Search for the cell housing the specified text and yield its (x, y) center coordinate. 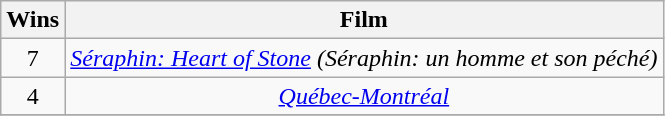
Wins (33, 20)
Québec-Montréal (364, 96)
7 (33, 58)
Séraphin: Heart of Stone (Séraphin: un homme et son péché) (364, 58)
4 (33, 96)
Film (364, 20)
